Locate the cell with the specified text and output its (x, y) center coordinate. 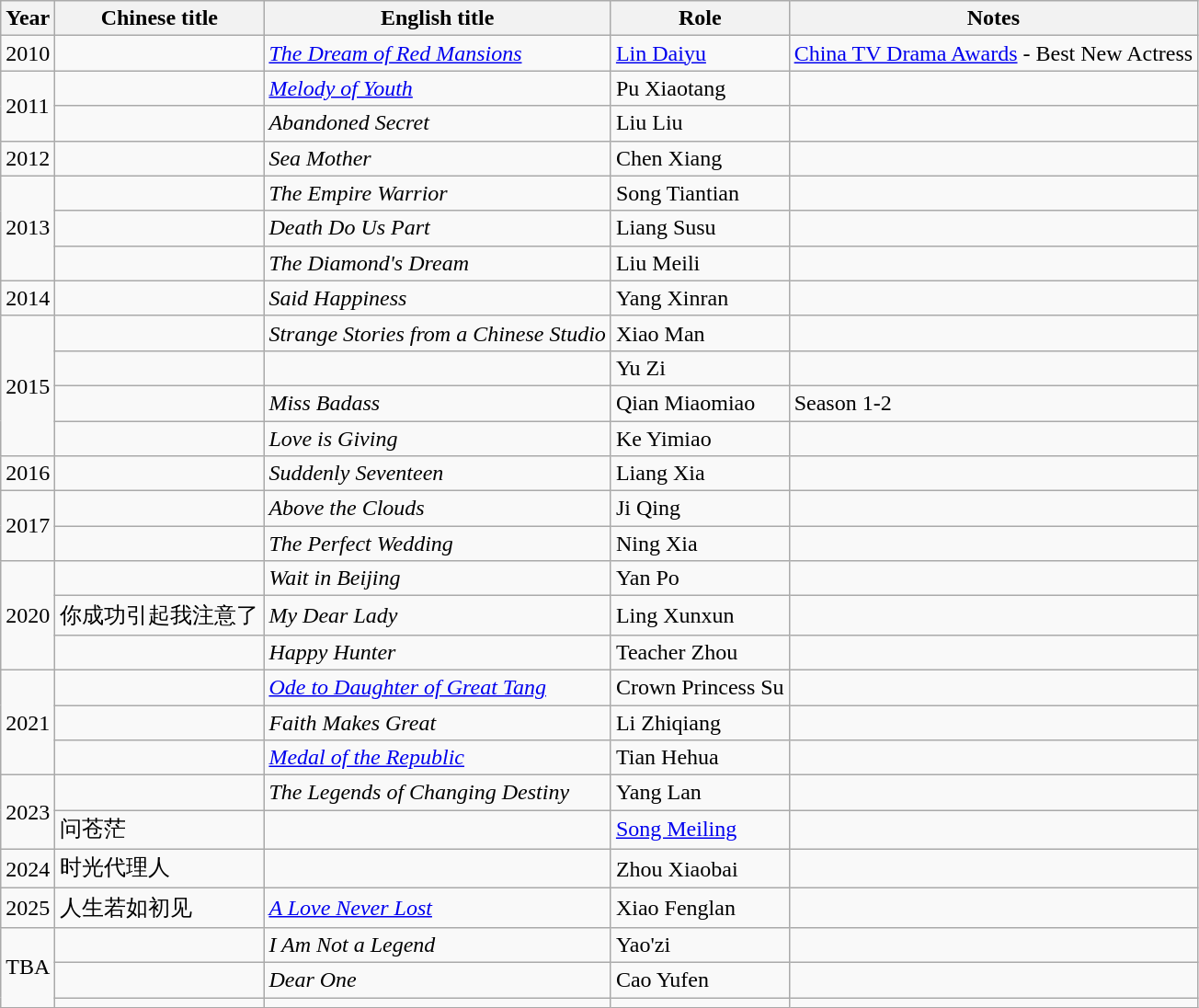
Medal of the Republic (438, 758)
Yang Lan (700, 793)
China TV Drama Awards - Best New Actress (993, 53)
The Empire Warrior (438, 193)
2025 (28, 909)
Happy Hunter (438, 652)
A Love Never Lost (438, 909)
Suddenly Seventeen (438, 474)
问苍茫 (160, 830)
Zhou Xiaobai (700, 868)
Song Meiling (700, 830)
2011 (28, 106)
Ji Qing (700, 509)
2014 (28, 298)
Yang Xinran (700, 298)
Death Do Us Part (438, 228)
Yu Zi (700, 368)
Love is Giving (438, 439)
Year (28, 18)
Liang Xia (700, 474)
The Dream of Red Mansions (438, 53)
The Perfect Wedding (438, 544)
2010 (28, 53)
Chinese title (160, 18)
2012 (28, 158)
时光代理人 (160, 868)
Said Happiness (438, 298)
Wait in Beijing (438, 578)
Liu Meili (700, 263)
Teacher Zhou (700, 652)
Liang Susu (700, 228)
Faith Makes Great (438, 722)
Season 1-2 (993, 403)
Dear One (438, 979)
Yan Po (700, 578)
TBA (28, 968)
Strange Stories from a Chinese Studio (438, 333)
Ning Xia (700, 544)
Cao Yufen (700, 979)
My Dear Lady (438, 616)
Li Zhiqiang (700, 722)
你成功引起我注意了 (160, 616)
Pu Xiaotang (700, 88)
I Am Not a Legend (438, 945)
2013 (28, 228)
Crown Princess Su (700, 687)
Sea Mother (438, 158)
2017 (28, 526)
2016 (28, 474)
Yao'zi (700, 945)
Xiao Man (700, 333)
2015 (28, 385)
2020 (28, 616)
The Diamond's Dream (438, 263)
Notes (993, 18)
人生若如初见 (160, 909)
Liu Liu (700, 123)
Tian Hehua (700, 758)
Ling Xunxun (700, 616)
Above the Clouds (438, 509)
English title (438, 18)
Abandoned Secret (438, 123)
The Legends of Changing Destiny (438, 793)
2021 (28, 722)
Ode to Daughter of Great Tang (438, 687)
Song Tiantian (700, 193)
Xiao Fenglan (700, 909)
Miss Badass (438, 403)
Role (700, 18)
Lin Daiyu (700, 53)
2023 (28, 813)
Qian Miaomiao (700, 403)
2024 (28, 868)
Ke Yimiao (700, 439)
Chen Xiang (700, 158)
Melody of Youth (438, 88)
